Capture the cell that displays the provided text and extract its [X, Y] central coordinate. 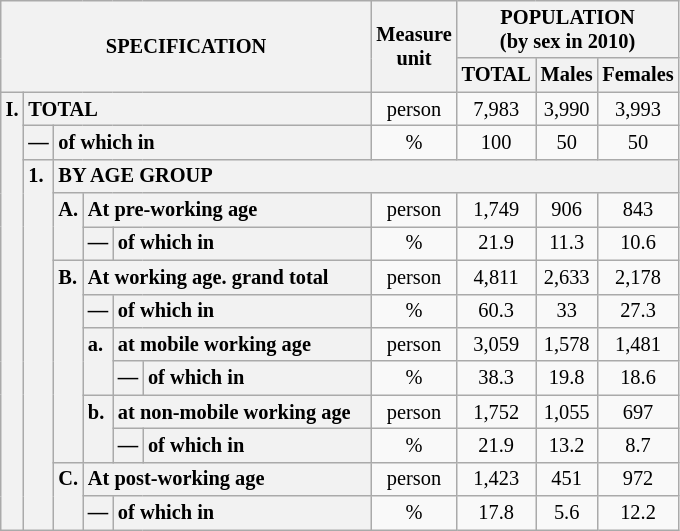
Males [567, 75]
3,059 [496, 344]
I. [12, 311]
1,423 [496, 479]
697 [638, 412]
906 [567, 210]
27.3 [638, 311]
2,178 [638, 277]
1,749 [496, 210]
A. [68, 226]
Measure unit [414, 46]
12.2 [638, 513]
19.8 [567, 378]
18.6 [638, 378]
5.6 [567, 513]
BY AGE GROUP [366, 176]
at mobile working age [242, 344]
C. [68, 496]
At post-working age [227, 479]
451 [567, 479]
1,481 [638, 344]
38.3 [496, 378]
1. [38, 344]
4,811 [496, 277]
17.8 [496, 513]
POPULATION (by sex in 2010) [568, 29]
At working age. grand total [227, 277]
At pre-working age [227, 210]
8.7 [638, 445]
B. [68, 361]
3,990 [567, 109]
a. [98, 360]
11.3 [567, 243]
7,983 [496, 109]
10.6 [638, 243]
Females [638, 75]
843 [638, 210]
33 [567, 311]
60.3 [496, 311]
at non-mobile working age [242, 412]
b. [98, 428]
1,578 [567, 344]
972 [638, 479]
SPECIFICATION [186, 46]
13.2 [567, 445]
3,993 [638, 109]
1,752 [496, 412]
1,055 [567, 412]
100 [496, 142]
2,633 [567, 277]
